Return the (x, y) coordinate for the center point of the cell that contains the specified text.  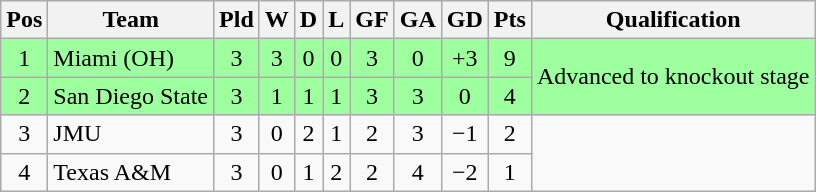
+3 (464, 58)
Pts (510, 20)
JMU (131, 134)
Advanced to knockout stage (673, 77)
W (276, 20)
9 (510, 58)
GA (418, 20)
Pld (237, 20)
GD (464, 20)
GF (372, 20)
−1 (464, 134)
Qualification (673, 20)
D (308, 20)
San Diego State (131, 96)
Miami (OH) (131, 58)
Pos (24, 20)
Texas A&M (131, 172)
Team (131, 20)
−2 (464, 172)
L (336, 20)
